Provide the (x, y) coordinate of the cell's center where the given text is located.  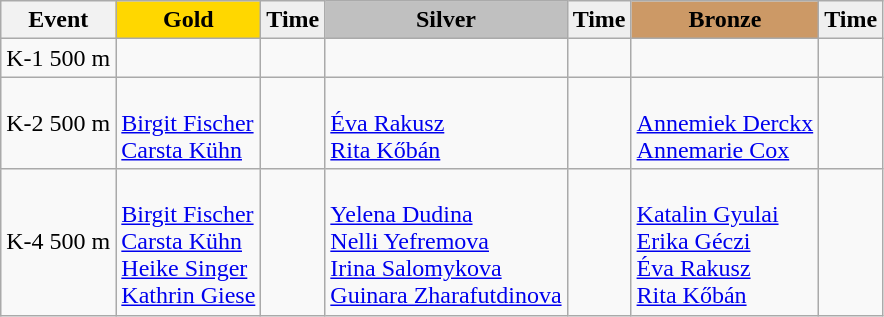
K-1 500 m (58, 58)
K-2 500 m (58, 123)
Silver (446, 20)
Birgit FischerCarsta Kühn (188, 123)
Bronze (725, 20)
Katalin GyulaiErika GécziÉva RakuszRita Kőbán (725, 242)
Gold (188, 20)
K-4 500 m (58, 242)
Event (58, 20)
Yelena DudinaNelli YefremovaIrina SalomykovaGuinara Zharafutdinova (446, 242)
Annemiek DerckxAnnemarie Cox (725, 123)
Birgit FischerCarsta KühnHeike SingerKathrin Giese (188, 242)
Éva RakuszRita Kőbán (446, 123)
